Provide the [x, y] coordinate of the cell's center where the given text is located.  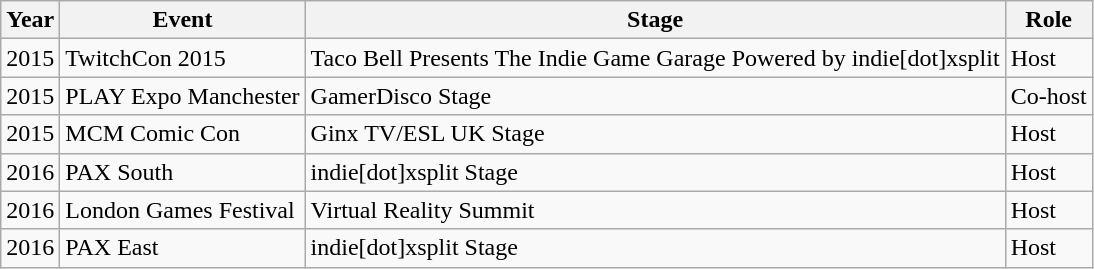
MCM Comic Con [182, 134]
London Games Festival [182, 210]
PAX East [182, 248]
Role [1048, 20]
PAX South [182, 172]
Ginx TV/ESL UK Stage [655, 134]
Virtual Reality Summit [655, 210]
GamerDisco Stage [655, 96]
Taco Bell Presents The Indie Game Garage Powered by indie[dot]xsplit [655, 58]
Co-host [1048, 96]
PLAY Expo Manchester [182, 96]
TwitchCon 2015 [182, 58]
Stage [655, 20]
Event [182, 20]
Year [30, 20]
